Scan for the cell matching the given text and deliver its (x, y) coordinate at center. 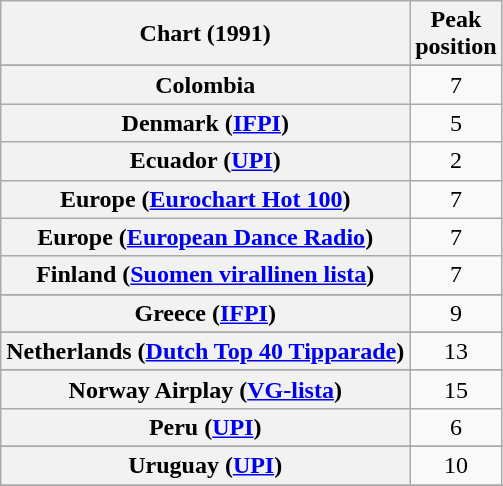
Uruguay (UPI) (206, 465)
Peakposition (456, 34)
5 (456, 123)
10 (456, 465)
Peru (UPI) (206, 427)
Europe (European Dance Radio) (206, 237)
Netherlands (Dutch Top 40 Tipparade) (206, 351)
Ecuador (UPI) (206, 161)
9 (456, 313)
Europe (Eurochart Hot 100) (206, 199)
6 (456, 427)
Chart (1991) (206, 34)
15 (456, 389)
Finland (Suomen virallinen lista) (206, 275)
Norway Airplay (VG-lista) (206, 389)
13 (456, 351)
Denmark (IFPI) (206, 123)
Colombia (206, 85)
2 (456, 161)
Greece (IFPI) (206, 313)
